Locate the cell with the specified text and output its [x, y] center coordinate. 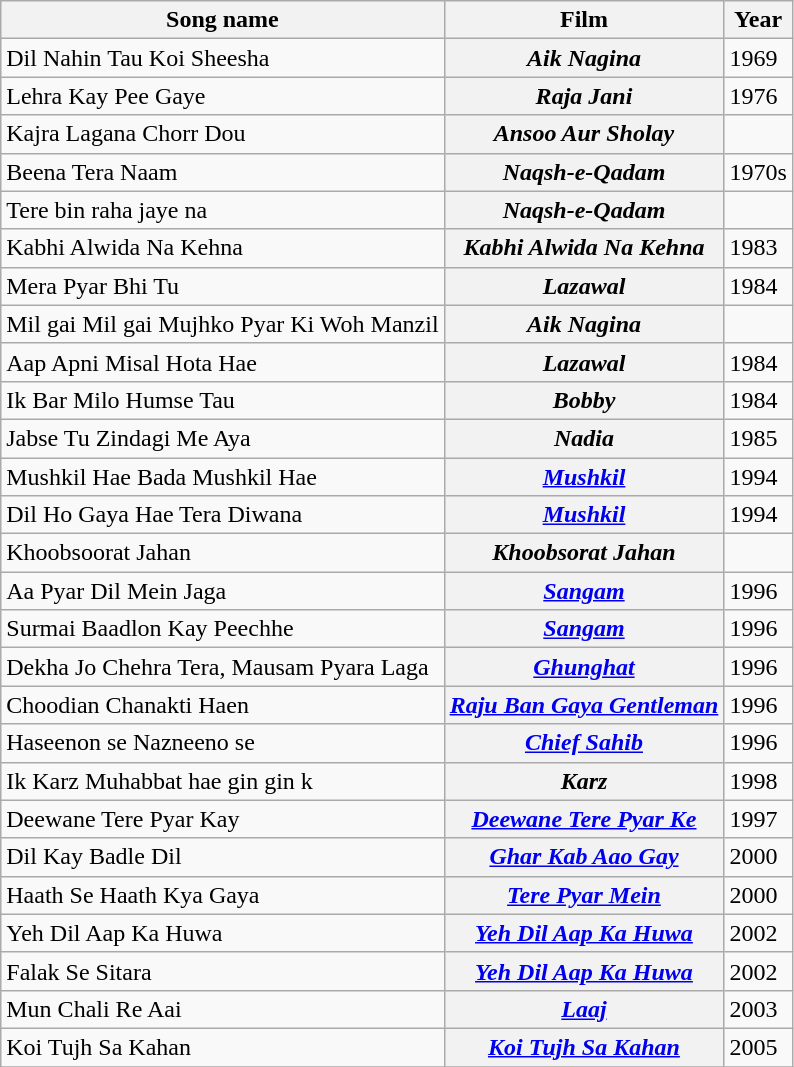
Khoobsorat Jahan [584, 553]
Raja Jani [584, 96]
Ik Karz Muhabbat hae gin gin k [222, 781]
Raju Ban Gaya Gentleman [584, 705]
Choodian Chanakti Haen [222, 705]
Tere Pyar Mein [584, 895]
1976 [758, 96]
Mil gai Mil gai Mujhko Pyar Ki Woh Manzil [222, 324]
1997 [758, 819]
Deewane Tere Pyar Ke [584, 819]
Haseenon se Nazneeno se [222, 743]
Aa Pyar Dil Mein Jaga [222, 591]
Aap Apni Misal Hota Hae [222, 362]
Karz [584, 781]
Falak Se Sitara [222, 971]
1983 [758, 248]
Dil Kay Badle Dil [222, 857]
Dil Ho Gaya Hae Tera Diwana [222, 515]
Haath Se Haath Kya Gaya [222, 895]
1969 [758, 58]
Bobby [584, 400]
Chief Sahib [584, 743]
1998 [758, 781]
Nadia [584, 438]
Jabse Tu Zindagi Me Aya [222, 438]
Song name [222, 20]
Kajra Lagana Chorr Dou [222, 134]
Ansoo Aur Sholay [584, 134]
Ik Bar Milo Humse Tau [222, 400]
Film [584, 20]
Ghar Kab Aao Gay [584, 857]
Laaj [584, 1009]
2003 [758, 1009]
Surmai Baadlon Kay Peechhe [222, 629]
Tere bin raha jaye na [222, 210]
Dekha Jo Chehra Tera, Mausam Pyara Laga [222, 667]
Deewane Tere Pyar Kay [222, 819]
Mera Pyar Bhi Tu [222, 286]
1985 [758, 438]
Year [758, 20]
Khoobsoorat Jahan [222, 553]
Ghunghat [584, 667]
1970s [758, 172]
Beena Tera Naam [222, 172]
Lehra Kay Pee Gaye [222, 96]
Mun Chali Re Aai [222, 1009]
Dil Nahin Tau Koi Sheesha [222, 58]
2005 [758, 1047]
Mushkil Hae Bada Mushkil Hae [222, 477]
